Determine the (X, Y) coordinate at the center of the cell enclosing the given text.  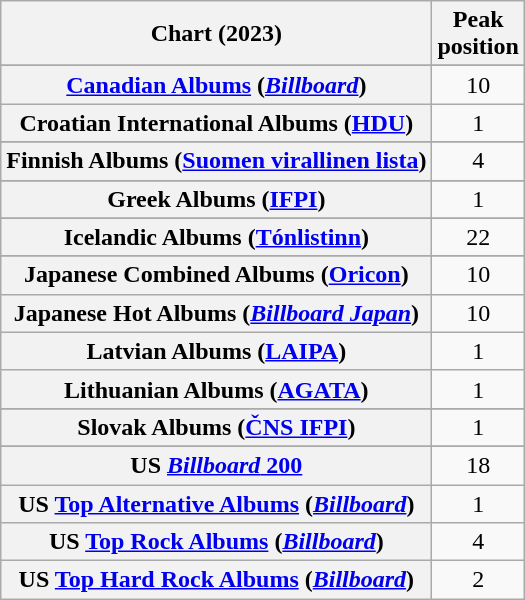
US Billboard 200 (216, 465)
Lithuanian Albums (AGATA) (216, 389)
18 (478, 465)
22 (478, 237)
Canadian Albums (Billboard) (216, 85)
Japanese Combined Albums (Oricon) (216, 275)
Japanese Hot Albums (Billboard Japan) (216, 313)
Chart (2023) (216, 34)
2 (478, 580)
Icelandic Albums (Tónlistinn) (216, 237)
Greek Albums (IFPI) (216, 199)
Latvian Albums (LAIPA) (216, 351)
Slovak Albums (ČNS IFPI) (216, 427)
US Top Hard Rock Albums (Billboard) (216, 580)
US Top Rock Albums (Billboard) (216, 542)
Croatian International Albums (HDU) (216, 123)
US Top Alternative Albums (Billboard) (216, 503)
Peakposition (478, 34)
Finnish Albums (Suomen virallinen lista) (216, 161)
